Locate the cell with the specified text and output its (x, y) center coordinate. 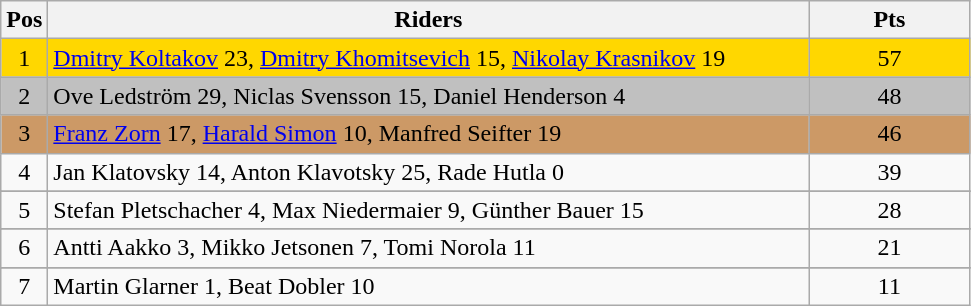
5 (24, 210)
7 (24, 286)
39 (890, 172)
2 (24, 96)
21 (890, 248)
11 (890, 286)
Riders (428, 20)
1 (24, 58)
4 (24, 172)
Antti Aakko 3, Mikko Jetsonen 7, Tomi Norola 11 (428, 248)
Martin Glarner 1, Beat Dobler 10 (428, 286)
57 (890, 58)
48 (890, 96)
Ove Ledström 29, Niclas Svensson 15, Daniel Henderson 4 (428, 96)
Franz Zorn 17, Harald Simon 10, Manfred Seifter 19 (428, 134)
46 (890, 134)
Dmitry Koltakov 23, Dmitry Khomitsevich 15, Nikolay Krasnikov 19 (428, 58)
6 (24, 248)
Pts (890, 20)
Jan Klatovsky 14, Anton Klavotsky 25, Rade Hutla 0 (428, 172)
3 (24, 134)
Pos (24, 20)
28 (890, 210)
Stefan Pletschacher 4, Max Niedermaier 9, Günther Bauer 15 (428, 210)
